Determine the [X, Y] coordinate at the center of the cell enclosing the given text.  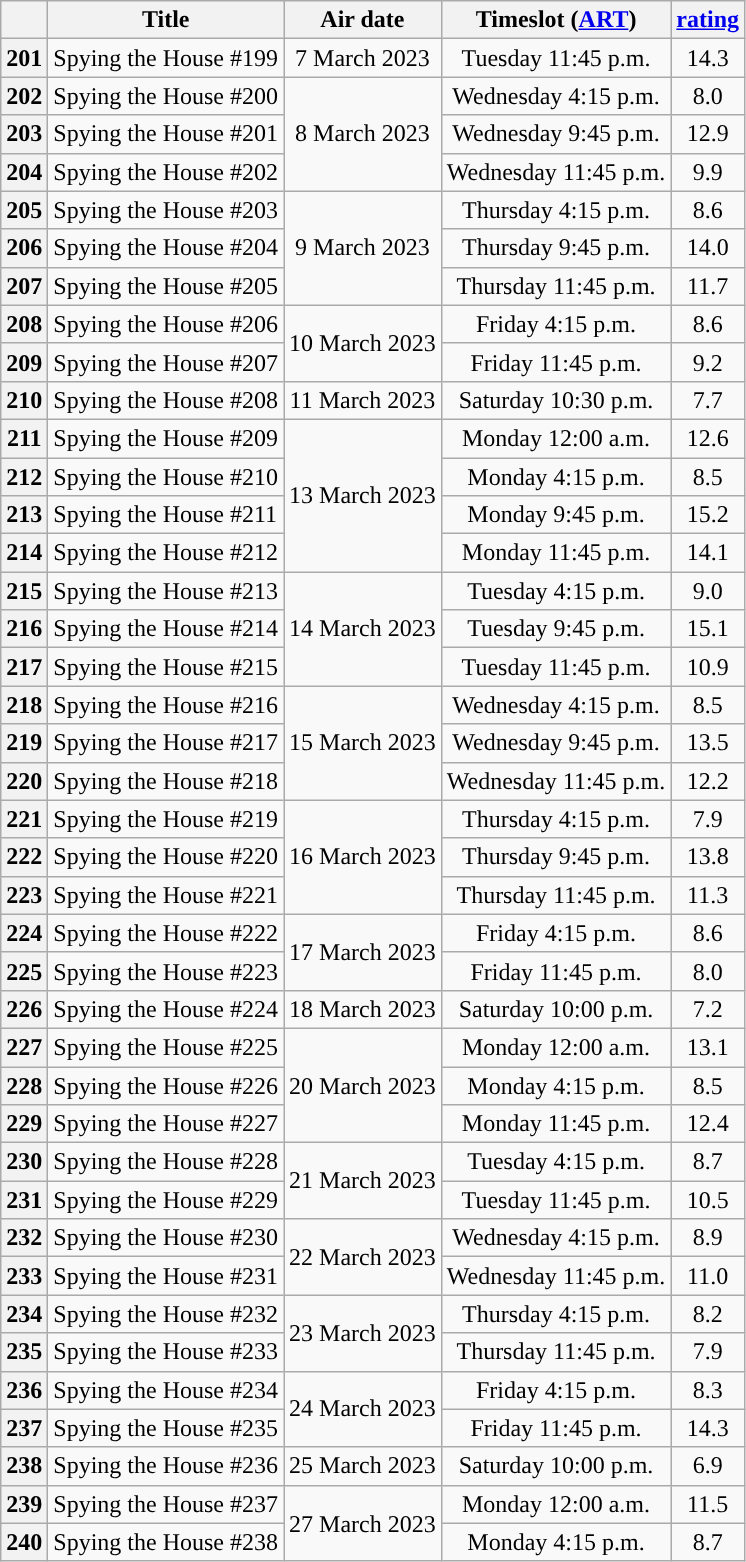
15.2 [708, 515]
Spying the House #238 [166, 1542]
Spying the House #218 [166, 781]
25 March 2023 [363, 1466]
211 [24, 438]
215 [24, 591]
239 [24, 1504]
Spying the House #229 [166, 1200]
205 [24, 210]
237 [24, 1428]
228 [24, 1085]
226 [24, 1009]
24 March 2023 [363, 1409]
231 [24, 1200]
235 [24, 1352]
230 [24, 1162]
Spying the House #203 [166, 210]
Title [166, 20]
10.9 [708, 667]
Spying the House #206 [166, 324]
220 [24, 781]
13.8 [708, 857]
Spying the House #202 [166, 172]
Saturday 10:30 p.m. [556, 400]
238 [24, 1466]
13.1 [708, 1047]
Spying the House #227 [166, 1124]
234 [24, 1314]
Spying the House #201 [166, 134]
11 March 2023 [363, 400]
8 March 2023 [363, 134]
15.1 [708, 629]
Spying the House #210 [166, 477]
Air date [363, 20]
217 [24, 667]
10.5 [708, 1200]
Spying the House #215 [166, 667]
Spying the House #223 [166, 971]
Timeslot (ART) [556, 20]
Spying the House #220 [166, 857]
Spying the House #209 [166, 438]
7.2 [708, 1009]
216 [24, 629]
Spying the House #214 [166, 629]
207 [24, 286]
6.9 [708, 1466]
9.2 [708, 362]
11.3 [708, 895]
23 March 2023 [363, 1333]
7 March 2023 [363, 58]
202 [24, 96]
Spying the House #200 [166, 96]
Spying the House #204 [166, 248]
Spying the House #228 [166, 1162]
233 [24, 1276]
13.5 [708, 743]
Spying the House #221 [166, 895]
11.5 [708, 1504]
Tuesday 9:45 p.m. [556, 629]
14.1 [708, 553]
Spying the House #219 [166, 819]
Spying the House #236 [166, 1466]
Spying the House #224 [166, 1009]
27 March 2023 [363, 1523]
Spying the House #211 [166, 515]
203 [24, 134]
208 [24, 324]
240 [24, 1542]
222 [24, 857]
201 [24, 58]
7.7 [708, 400]
Spying the House #231 [166, 1276]
12.2 [708, 781]
9.0 [708, 591]
Spying the House #205 [166, 286]
Spying the House #208 [166, 400]
9 March 2023 [363, 248]
218 [24, 705]
Spying the House #207 [166, 362]
209 [24, 362]
12.4 [708, 1124]
14.0 [708, 248]
8.2 [708, 1314]
11.7 [708, 286]
15 March 2023 [363, 743]
Spying the House #237 [166, 1504]
Spying the House #232 [166, 1314]
Spying the House #216 [166, 705]
12.9 [708, 134]
21 March 2023 [363, 1181]
Spying the House #226 [166, 1085]
Spying the House #225 [166, 1047]
219 [24, 743]
204 [24, 172]
223 [24, 895]
227 [24, 1047]
9.9 [708, 172]
13 March 2023 [363, 495]
210 [24, 400]
14 March 2023 [363, 629]
232 [24, 1238]
Spying the House #222 [166, 933]
11.0 [708, 1276]
Spying the House #199 [166, 58]
12.6 [708, 438]
Spying the House #235 [166, 1428]
Spying the House #217 [166, 743]
224 [24, 933]
8.9 [708, 1238]
206 [24, 248]
8.3 [708, 1390]
Spying the House #234 [166, 1390]
Spying the House #212 [166, 553]
229 [24, 1124]
22 March 2023 [363, 1257]
rating [708, 20]
16 March 2023 [363, 857]
225 [24, 971]
236 [24, 1390]
Spying the House #213 [166, 591]
Spying the House #230 [166, 1238]
212 [24, 477]
Spying the House #233 [166, 1352]
20 March 2023 [363, 1085]
10 March 2023 [363, 343]
17 March 2023 [363, 952]
214 [24, 553]
18 March 2023 [363, 1009]
Monday 9:45 p.m. [556, 515]
221 [24, 819]
213 [24, 515]
